Pinpoint the cell where the given text exists, returning its (x, y) midpoint coordinate. 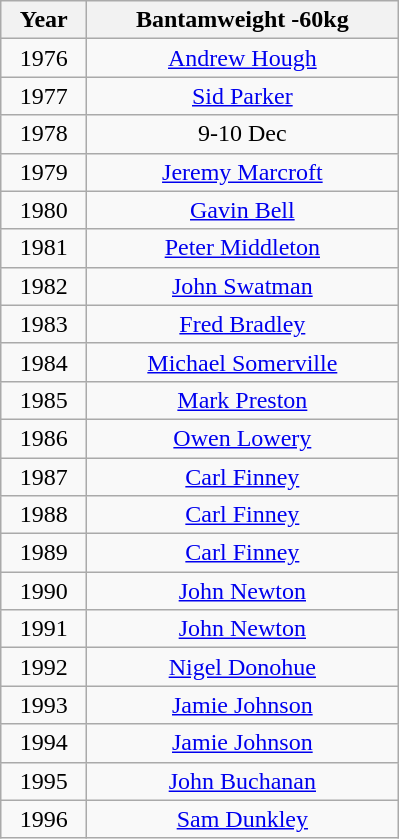
1985 (44, 400)
1989 (44, 553)
1988 (44, 515)
1980 (44, 210)
Year (44, 20)
1992 (44, 667)
1978 (44, 134)
Sam Dunkley (242, 819)
1979 (44, 172)
1981 (44, 248)
Nigel Donohue (242, 667)
1993 (44, 705)
Michael Somerville (242, 362)
1995 (44, 781)
1976 (44, 58)
9-10 Dec (242, 134)
1994 (44, 743)
Gavin Bell (242, 210)
John Swatman (242, 286)
1977 (44, 96)
Fred Bradley (242, 324)
1996 (44, 819)
1987 (44, 477)
Sid Parker (242, 96)
1991 (44, 629)
Andrew Hough (242, 58)
Jeremy Marcroft (242, 172)
1986 (44, 438)
1984 (44, 362)
John Buchanan (242, 781)
1990 (44, 591)
Owen Lowery (242, 438)
1983 (44, 324)
1982 (44, 286)
Bantamweight -60kg (242, 20)
Mark Preston (242, 400)
Peter Middleton (242, 248)
